Return (X, Y) of the center of cell containing provided text 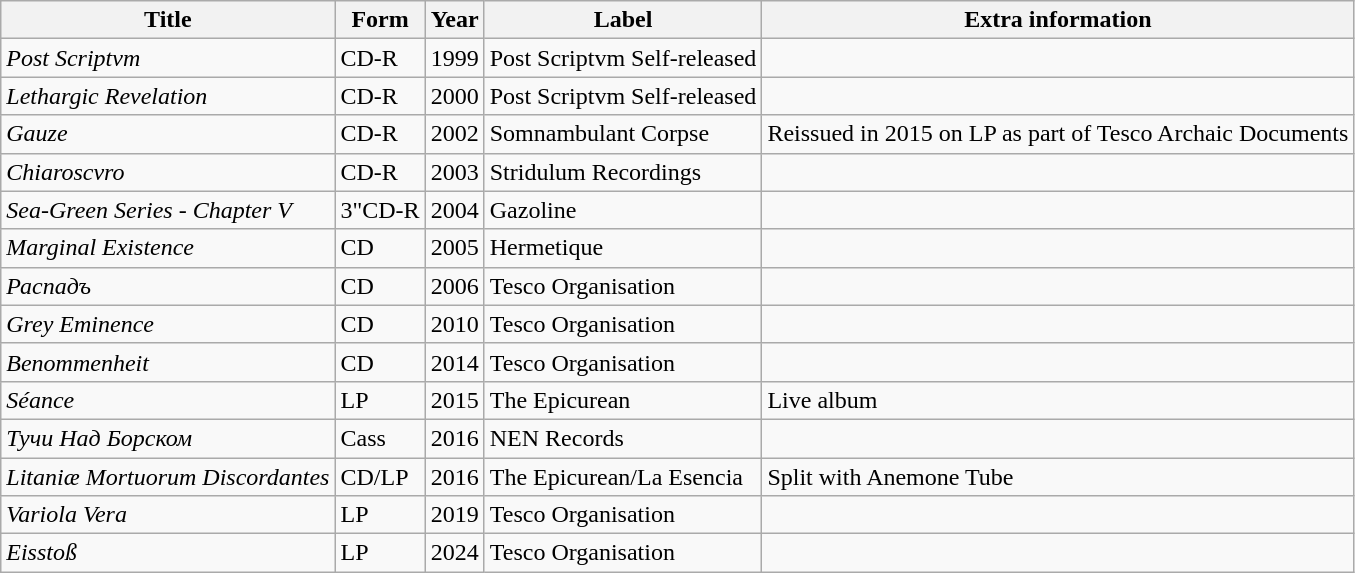
2002 (454, 134)
Cass (380, 438)
2024 (454, 553)
Lethargic Revelation (168, 96)
Marginal Existence (168, 248)
Title (168, 20)
Litaniæ Mortuorum Discordantes (168, 477)
Chiaroscvro (168, 172)
2000 (454, 96)
Распадъ (168, 286)
2019 (454, 515)
3"CD-R (380, 210)
The Epicurean/La Esencia (623, 477)
2003 (454, 172)
Hermetique (623, 248)
2015 (454, 400)
2014 (454, 362)
Extra information (1058, 20)
2010 (454, 324)
Variola Vera (168, 515)
Split with Anemone Tube (1058, 477)
Reissued in 2015 on LP as part of Tesco Archaic Documents (1058, 134)
Year (454, 20)
Sea-Green Series - Chapter V (168, 210)
Benommenheit (168, 362)
Somnambulant Corpse (623, 134)
2005 (454, 248)
Form (380, 20)
Post Scriptvm (168, 58)
Stridulum Recordings (623, 172)
2006 (454, 286)
Live album (1058, 400)
NEN Records (623, 438)
Тучи Над Борском (168, 438)
Séance (168, 400)
Gazoline (623, 210)
1999 (454, 58)
CD/LP (380, 477)
Gauze (168, 134)
Label (623, 20)
2004 (454, 210)
Grey Eminence (168, 324)
Eisstoß (168, 553)
The Epicurean (623, 400)
